Scan for the cell matching the given text and deliver its (x, y) coordinate at center. 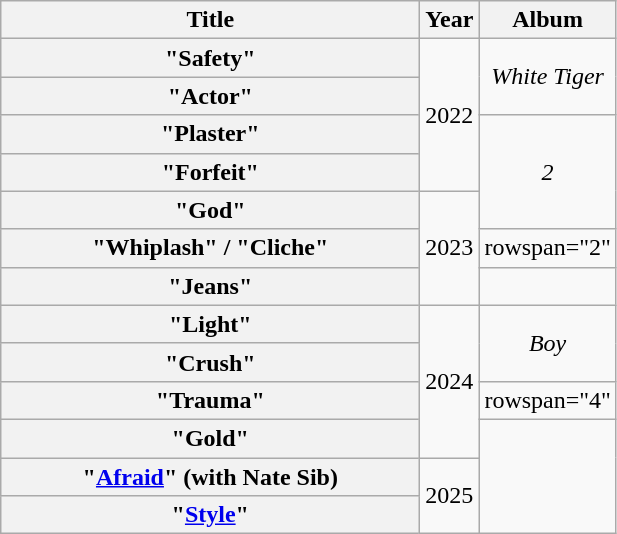
"Light" (210, 324)
rowspan="4" (548, 400)
White Tiger (548, 77)
2 (548, 172)
"Afraid" (with Nate Sib) (210, 477)
2022 (450, 115)
"Plaster" (210, 134)
Boy (548, 343)
"Actor" (210, 96)
rowspan="2" (548, 248)
"Gold" (210, 438)
"Trauma" (210, 400)
"God" (210, 210)
"Whiplash" / "Cliche" (210, 248)
"Forfeit" (210, 172)
Title (210, 20)
"Style" (210, 515)
Album (548, 20)
Year (450, 20)
2023 (450, 248)
2025 (450, 496)
"Safety" (210, 58)
"Crush" (210, 362)
"Jeans" (210, 286)
2024 (450, 381)
